Find where the given text appears and provide that cell's center as [X, Y] coordinate. 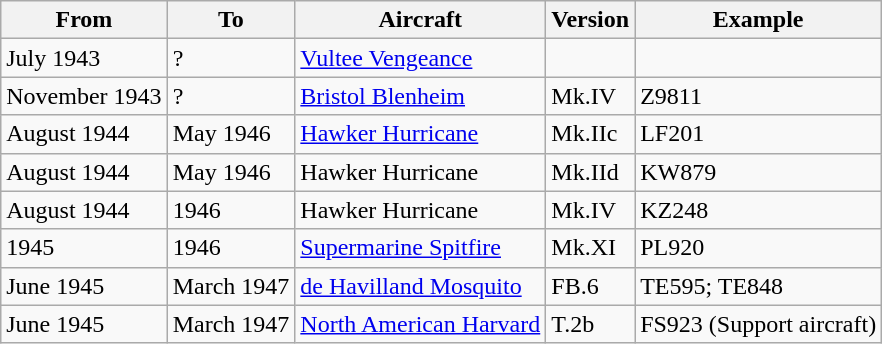
LF201 [758, 134]
From [84, 20]
KW879 [758, 172]
FB.6 [590, 286]
Supermarine Spitfire [420, 248]
T.2b [590, 324]
Aircraft [420, 20]
July 1943 [84, 58]
North American Harvard [420, 324]
PL920 [758, 248]
KZ248 [758, 210]
Vultee Vengeance [420, 58]
November 1943 [84, 96]
Mk.XI [590, 248]
Mk.IId [590, 172]
Mk.IIc [590, 134]
TE595; TE848 [758, 286]
Version [590, 20]
Bristol Blenheim [420, 96]
Z9811 [758, 96]
To [231, 20]
Example [758, 20]
FS923 (Support aircraft) [758, 324]
1945 [84, 248]
de Havilland Mosquito [420, 286]
